Return (X, Y) of the center of cell containing provided text 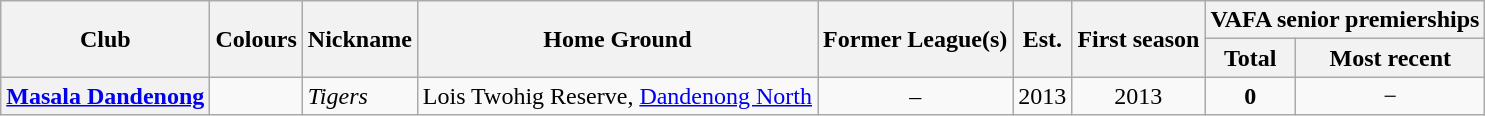
– (916, 96)
Home Ground (617, 39)
Colours (256, 39)
− (1390, 96)
0 (1250, 96)
Club (106, 39)
Nickname (360, 39)
Est. (1042, 39)
Total (1250, 58)
Former League(s) (916, 39)
Tigers (360, 96)
Lois Twohig Reserve, Dandenong North (617, 96)
Most recent (1390, 58)
First season (1138, 39)
VAFA senior premierships (1345, 20)
Masala Dandenong (106, 96)
